From the cell containing the given text, extract its center point as (X, Y) coordinate. 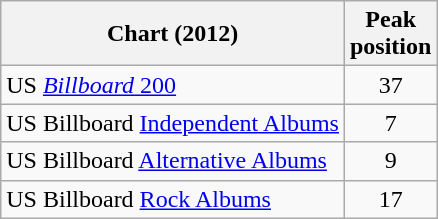
Peakposition (390, 34)
9 (390, 161)
17 (390, 199)
US Billboard Rock Albums (173, 199)
US Billboard 200 (173, 85)
7 (390, 123)
US Billboard Alternative Albums (173, 161)
Chart (2012) (173, 34)
37 (390, 85)
US Billboard Independent Albums (173, 123)
